Provide the [X, Y] coordinate of the cell's center where the given text is located.  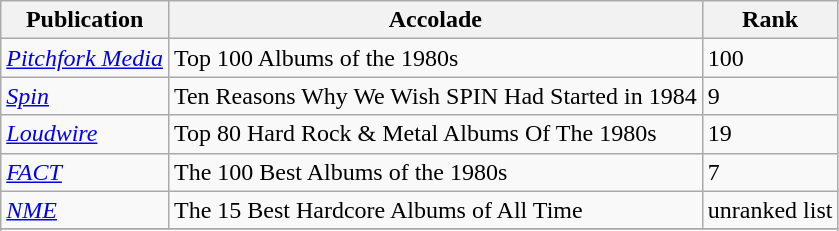
Loudwire [85, 134]
Pitchfork Media [85, 58]
9 [770, 96]
Spin [85, 96]
Top 80 Hard Rock & Metal Albums Of The 1980s [435, 134]
Rank [770, 20]
The 100 Best Albums of the 1980s [435, 172]
Publication [85, 20]
unranked list [770, 210]
Ten Reasons Why We Wish SPIN Had Started in 1984 [435, 96]
Top 100 Albums of the 1980s [435, 58]
19 [770, 134]
100 [770, 58]
NME [85, 210]
FACT [85, 172]
Accolade [435, 20]
The 15 Best Hardcore Albums of All Time [435, 210]
7 [770, 172]
